Return [X, Y] of the center of cell containing provided text 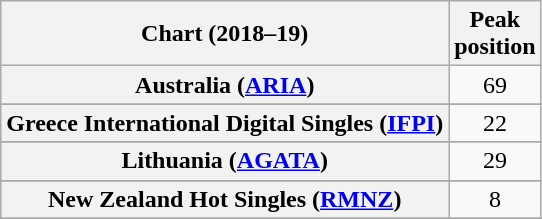
New Zealand Hot Singles (RMNZ) [225, 199]
Lithuania (AGATA) [225, 161]
Australia (ARIA) [225, 85]
69 [495, 85]
Peakposition [495, 34]
29 [495, 161]
8 [495, 199]
Chart (2018–19) [225, 34]
Greece International Digital Singles (IFPI) [225, 123]
22 [495, 123]
